Detect which cell encompasses the target text, then output its [x, y] center coordinate. 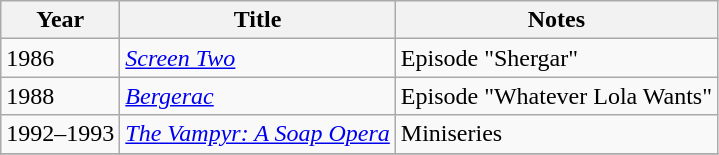
Screen Two [258, 58]
1986 [60, 58]
1988 [60, 96]
Notes [556, 20]
The Vampyr: A Soap Opera [258, 134]
Title [258, 20]
Episode "Shergar" [556, 58]
Miniseries [556, 134]
1992–1993 [60, 134]
Bergerac [258, 96]
Year [60, 20]
Episode "Whatever Lola Wants" [556, 96]
